Capture the cell that displays the provided text and extract its [x, y] central coordinate. 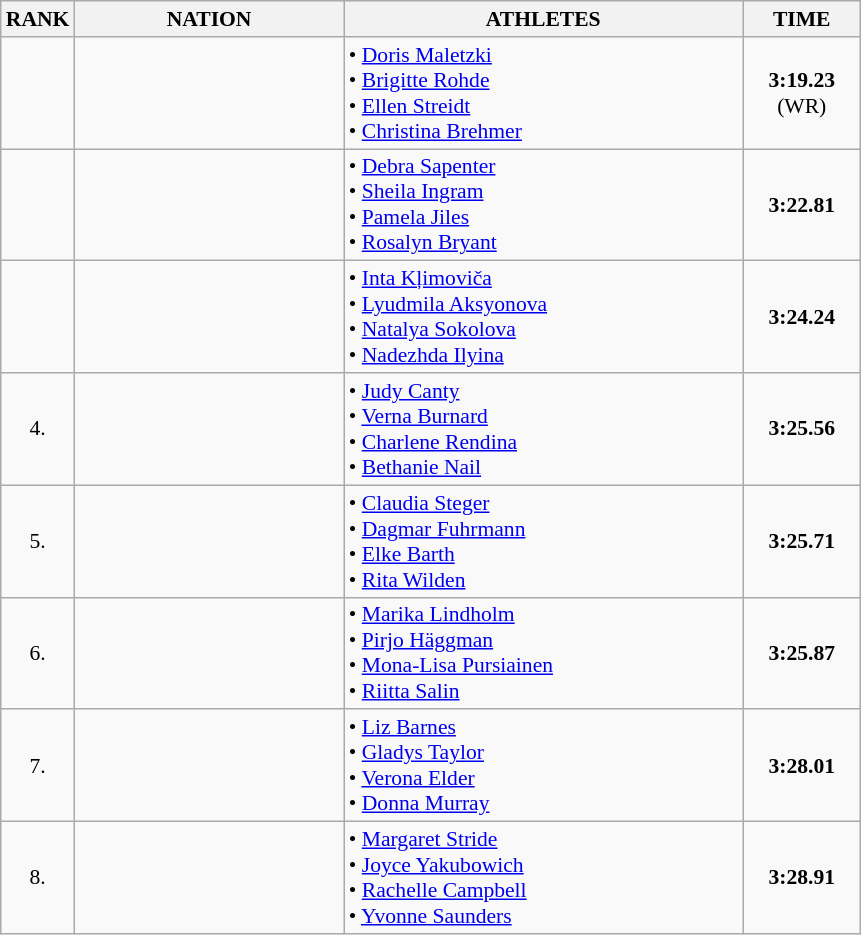
• Judy Canty• Verna Burnard• Charlene Rendina• Bethanie Nail [544, 429]
• Claudia Steger• Dagmar Fuhrmann• Elke Barth• Rita Wilden [544, 541]
8. [38, 878]
• Margaret Stride• Joyce Yakubowich• Rachelle Campbell• Yvonne Saunders [544, 878]
• Inta Kļimoviča• Lyudmila Aksyonova• Natalya Sokolova• Nadezhda Ilyina [544, 317]
3:22.81 [802, 205]
4. [38, 429]
3:25.56 [802, 429]
TIME [802, 19]
3:24.24 [802, 317]
ATHLETES [544, 19]
3:25.71 [802, 541]
6. [38, 653]
NATION [208, 19]
7. [38, 766]
3:28.01 [802, 766]
3:28.91 [802, 878]
• Liz Barnes• Gladys Taylor• Verona Elder• Donna Murray [544, 766]
3:25.87 [802, 653]
• Debra Sapenter• Sheila Ingram• Pamela Jiles• Rosalyn Bryant [544, 205]
• Marika Lindholm• Pirjo Häggman• Mona-Lisa Pursiainen• Riitta Salin [544, 653]
• Doris Maletzki• Brigitte Rohde• Ellen Streidt• Christina Brehmer [544, 93]
3:19.23(WR) [802, 93]
5. [38, 541]
RANK [38, 19]
